Return (x, y) of the center of cell containing provided text 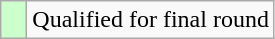
Qualified for final round (151, 20)
